Return the [X, Y] coordinate for the center point of the cell that contains the specified text.  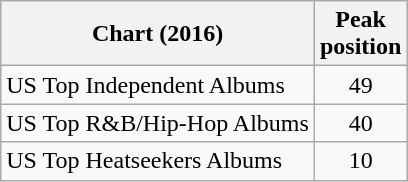
Peakposition [360, 34]
40 [360, 123]
US Top Heatseekers Albums [158, 161]
10 [360, 161]
Chart (2016) [158, 34]
US Top Independent Albums [158, 85]
US Top R&B/Hip-Hop Albums [158, 123]
49 [360, 85]
